For the text-containing cell, return its midpoint in (X, Y) coordinate format. 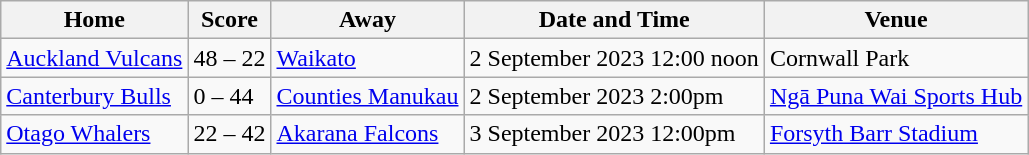
Date and Time (614, 20)
Away (368, 20)
Cornwall Park (896, 58)
0 – 44 (230, 96)
22 – 42 (230, 134)
Otago Whalers (94, 134)
Waikato (368, 58)
3 September 2023 12:00pm (614, 134)
Auckland Vulcans (94, 58)
2 September 2023 2:00pm (614, 96)
Venue (896, 20)
Akarana Falcons (368, 134)
48 – 22 (230, 58)
Counties Manukau (368, 96)
2 September 2023 12:00 noon (614, 58)
Ngā Puna Wai Sports Hub (896, 96)
Score (230, 20)
Forsyth Barr Stadium (896, 134)
Home (94, 20)
Canterbury Bulls (94, 96)
